For the text-containing cell, return its midpoint in (X, Y) coordinate format. 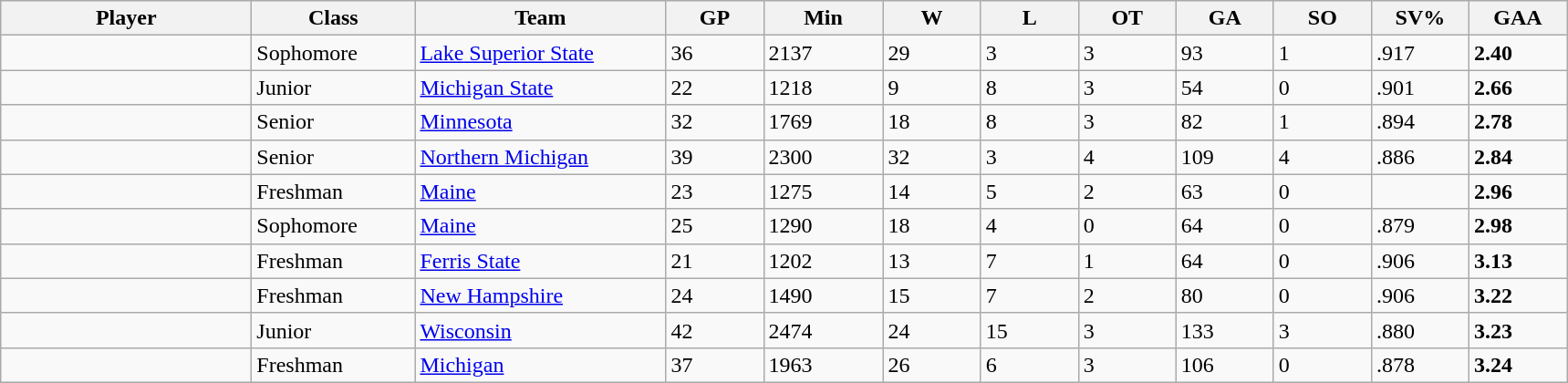
GA (1224, 18)
.879 (1419, 226)
SV% (1419, 18)
9 (932, 88)
2.40 (1518, 53)
21 (715, 261)
Team (540, 18)
93 (1224, 53)
3.24 (1518, 365)
Lake Superior State (540, 53)
1290 (823, 226)
25 (715, 226)
2.84 (1518, 157)
106 (1224, 365)
Michigan State (540, 88)
Wisconsin (540, 330)
2.98 (1518, 226)
23 (715, 191)
.880 (1419, 330)
3.23 (1518, 330)
SO (1323, 18)
1963 (823, 365)
82 (1224, 122)
1202 (823, 261)
1769 (823, 122)
2.78 (1518, 122)
63 (1224, 191)
80 (1224, 295)
39 (715, 157)
13 (932, 261)
W (932, 18)
Ferris State (540, 261)
Northern Michigan (540, 157)
1490 (823, 295)
133 (1224, 330)
2474 (823, 330)
42 (715, 330)
3.22 (1518, 295)
22 (715, 88)
.878 (1419, 365)
29 (932, 53)
.901 (1419, 88)
Class (334, 18)
36 (715, 53)
37 (715, 365)
2.66 (1518, 88)
OT (1127, 18)
L (1029, 18)
Min (823, 18)
GAA (1518, 18)
.894 (1419, 122)
6 (1029, 365)
GP (715, 18)
54 (1224, 88)
Michigan (540, 365)
2300 (823, 157)
.917 (1419, 53)
.886 (1419, 157)
109 (1224, 157)
1218 (823, 88)
2.96 (1518, 191)
14 (932, 191)
2137 (823, 53)
New Hampshire (540, 295)
1275 (823, 191)
3.13 (1518, 261)
Minnesota (540, 122)
26 (932, 365)
5 (1029, 191)
Player (126, 18)
